Find where the given text appears and provide that cell's center as [X, Y] coordinate. 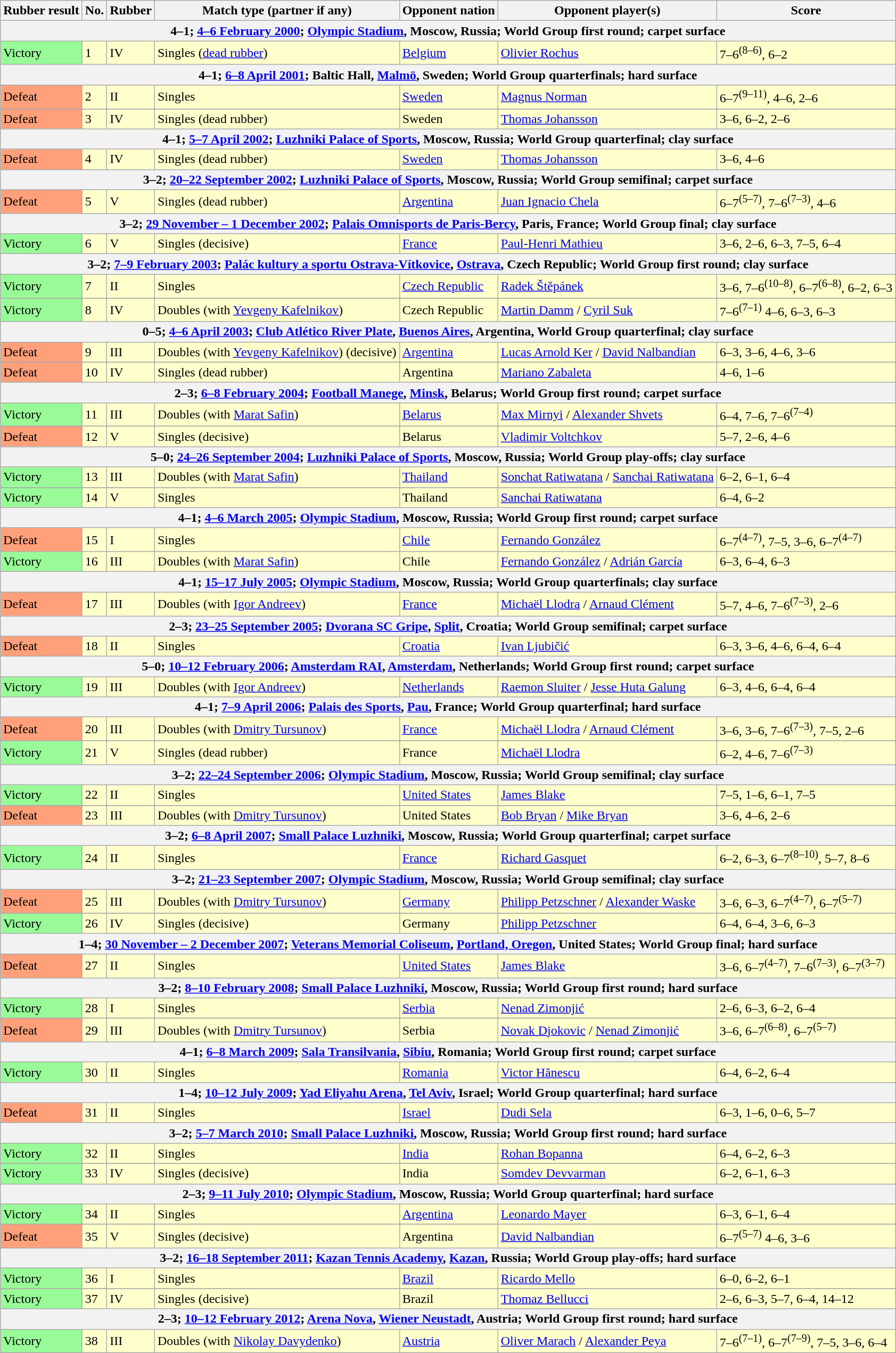
3–2; 20–22 September 2002; Luzhniki Palace of Sports, Moscow, Russia; World Group semifinal; carpet surface [448, 179]
4–1; 7–9 April 2006; Palais des Sports, Pau, France; World Group quarterfinal; hard surface [448, 707]
3–6, 6–2, 2–6 [806, 119]
Novak Djokovic / Nenad Zimonjić [607, 1030]
3–6, 2–6, 6–3, 7–5, 6–4 [806, 244]
6 [94, 244]
6–2, 6–3, 6–7(8–10), 5–7, 8–6 [806, 857]
37 [94, 1299]
16 [94, 562]
30 [94, 1072]
6–4, 6–2, 6–3 [806, 1153]
17 [94, 604]
Michaël Llodra [607, 753]
David Nalbandian [607, 1236]
6–4, 6–4, 3–6, 6–3 [806, 923]
21 [94, 753]
5–7, 4–6, 7–6(7–3), 2–6 [806, 604]
Leonardo Mayer [607, 1214]
3–2; 22–24 September 2006; Olympic Stadium, Moscow, Russia; World Group semifinal; clay surface [448, 775]
6–2, 4–6, 7–6(7–3) [806, 753]
3–6, 6–7(4–7), 7–6(7–3), 6–7(3–7) [806, 966]
27 [94, 966]
Fernando González / Adrián García [607, 562]
Rubber result [42, 11]
3–2; 21–23 September 2007; Olympic Stadium, Moscow, Russia; World Group semifinal; clay surface [448, 880]
Sonchat Ratiwatana / Sanchai Ratiwatana [607, 477]
36 [94, 1278]
6–3, 3–6, 4–6, 3–6 [806, 352]
6–7(4–7), 7–5, 3–6, 6–7(4–7) [806, 540]
5–0; 10–12 February 2006; Amsterdam RAI, Amsterdam, Netherlands; World Group first round; carpet surface [448, 667]
Fernando González [607, 540]
2–6, 6–3, 5–7, 6–4, 14–12 [806, 1299]
6–3, 1–6, 0–6, 5–7 [806, 1113]
22 [94, 795]
5–0; 24–26 September 2004; Luzhniki Palace of Sports, Moscow, Russia; World Group play-offs; clay surface [448, 457]
4–1; 4–6 February 2000; Olympic Stadium, Moscow, Russia; World Group first round; carpet surface [448, 31]
Bob Bryan / Mike Bryan [607, 815]
Austria [448, 1341]
34 [94, 1214]
6–7(9–11), 4–6, 2–6 [806, 97]
Richard Gasquet [607, 857]
3–6, 6–3, 6–7(4–7), 6–7(5–7) [806, 902]
6–4, 7–6, 7–6(7–4) [806, 414]
1–4; 30 November – 2 December 2007; Veterans Memorial Coliseum, Portland, Oregon, United States; World Group final; hard surface [448, 944]
6–4, 6–2 [806, 497]
1 [94, 53]
6–3, 4–6, 6–4, 6–4 [806, 687]
No. [94, 11]
7–6(7–1) 4–6, 6–3, 6–3 [806, 310]
23 [94, 815]
Max Mirnyi / Alexander Shvets [607, 414]
9 [94, 352]
2 [94, 97]
6–7(5–7), 7–6(7–3), 4–6 [806, 201]
Netherlands [448, 687]
Victor Hănescu [607, 1072]
Ivan Ljubičić [607, 646]
Thomaz Bellucci [607, 1299]
33 [94, 1174]
6–3, 6–4, 6–3 [806, 562]
Israel [448, 1113]
19 [94, 687]
Olivier Rochus [607, 53]
Croatia [448, 646]
Mariano Zabaleta [607, 372]
7 [94, 286]
10 [94, 372]
Match type (partner if any) [277, 11]
Doubles (with Yevgeny Kafelnikov) (decisive) [277, 352]
20 [94, 729]
3–2; 6–8 April 2007; Small Palace Luzhniki, Moscow, Russia; World Group quarterfinal; carpet surface [448, 835]
3–6, 3–6, 7–6(7–3), 7–5, 2–6 [806, 729]
Magnus Norman [607, 97]
3–6, 7–6(10–8), 6–7(6–8), 6–2, 6–3 [806, 286]
Dudi Sela [607, 1113]
0–5; 4–6 April 2003; Club Atlético River Plate, Buenos Aires, Argentina, World Group quarterfinal; clay surface [448, 332]
4–1; 5–7 April 2002; Luzhniki Palace of Sports, Moscow, Russia; World Group quarterfinal; clay surface [448, 139]
Romania [448, 1072]
24 [94, 857]
35 [94, 1236]
6–0, 6–2, 6–1 [806, 1278]
11 [94, 414]
Sanchai Ratiwatana [607, 497]
6–2, 6–1, 6–3 [806, 1174]
3–6, 4–6 [806, 159]
Rohan Bopanna [607, 1153]
4–1; 6–8 March 2009; Sala Transilvania, Sibiu, Romania; World Group first round; carpet surface [448, 1052]
Belgium [448, 53]
26 [94, 923]
3–2; 16–18 September 2011; Kazan Tennis Academy, Kazan, Russia; World Group play-offs; hard surface [448, 1258]
Raemon Sluiter / Jesse Huta Galung [607, 687]
Nenad Zimonjić [607, 1008]
7–5, 1–6, 6–1, 7–5 [806, 795]
4–1; 4–6 March 2005; Olympic Stadium, Moscow, Russia; World Group first round; carpet surface [448, 518]
3–2; 5–7 March 2010; Small Palace Luzhniki, Moscow, Russia; World Group first round; hard surface [448, 1133]
6–3, 6–1, 6–4 [806, 1214]
4–1; 6–8 April 2001; Baltic Hall, Malmö, Sweden; World Group quarterfinals; hard surface [448, 75]
7–6(7–1), 6–7(7–9), 7–5, 3–6, 6–4 [806, 1341]
Score [806, 11]
2–3; 10–12 February 2012; Arena Nova, Wiener Neustadt, Austria; World Group first round; hard surface [448, 1319]
Vladimir Voltchkov [607, 437]
32 [94, 1153]
18 [94, 646]
Opponent player(s) [607, 11]
Radek Štěpánek [607, 286]
Oliver Marach / Alexander Peya [607, 1341]
2–3; 23–25 September 2005; Dvorana SC Gripe, Split, Croatia; World Group semifinal; carpet surface [448, 626]
3–6, 4–6, 2–6 [806, 815]
3–2; 7–9 February 2003; Palác kultury a sportu Ostrava-Vítkovice, Ostrava, Czech Republic; World Group first round; clay surface [448, 264]
28 [94, 1008]
2–3; 9–11 July 2010; Olympic Stadium, Moscow, Russia; World Group quarterfinal; hard surface [448, 1194]
2–6, 6–3, 6–2, 6–4 [806, 1008]
8 [94, 310]
Philipp Petzschner / Alexander Waske [607, 902]
Doubles (with Nikolay Davydenko) [277, 1341]
5 [94, 201]
Paul-Henri Mathieu [607, 244]
Opponent nation [448, 11]
Doubles (with Yevgeny Kafelnikov) [277, 310]
Philipp Petzschner [607, 923]
38 [94, 1341]
14 [94, 497]
1–4; 10–12 July 2009; Yad Eliyahu Arena, Tel Aviv, Israel; World Group quarterfinal; hard surface [448, 1093]
3–2; 8–10 February 2008; Small Palace Luzhniki, Moscow, Russia; World Group first round; hard surface [448, 988]
31 [94, 1113]
15 [94, 540]
29 [94, 1030]
7–6(8–6), 6–2 [806, 53]
12 [94, 437]
6–7(5–7) 4–6, 3–6 [806, 1236]
2–3; 6–8 February 2004; Football Manege, Minsk, Belarus; World Group first round; carpet surface [448, 392]
6–3, 3–6, 4–6, 6–4, 6–4 [806, 646]
Ricardo Mello [607, 1278]
Juan Ignacio Chela [607, 201]
4–1; 15–17 July 2005; Olympic Stadium, Moscow, Russia; World Group quarterfinals; clay surface [448, 582]
Somdev Devvarman [607, 1174]
6–2, 6–1, 6–4 [806, 477]
6–4, 6–2, 6–4 [806, 1072]
5–7, 2–6, 4–6 [806, 437]
4–6, 1–6 [806, 372]
4 [94, 159]
Lucas Arnold Ker / David Nalbandian [607, 352]
13 [94, 477]
Rubber [131, 11]
25 [94, 902]
3–2; 29 November – 1 December 2002; Palais Omnisports de Paris-Bercy, Paris, France; World Group final; clay surface [448, 224]
3 [94, 119]
Martin Damm / Cyril Suk [607, 310]
3–6, 6–7(6–8), 6–7(5–7) [806, 1030]
